From the cell containing the given text, extract its center point as [x, y] coordinate. 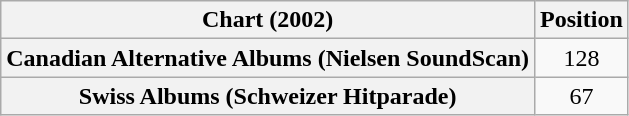
Canadian Alternative Albums (Nielsen SoundScan) [268, 58]
128 [582, 58]
Swiss Albums (Schweizer Hitparade) [268, 96]
Position [582, 20]
Chart (2002) [268, 20]
67 [582, 96]
